Return (X, Y) of the center of cell containing provided text 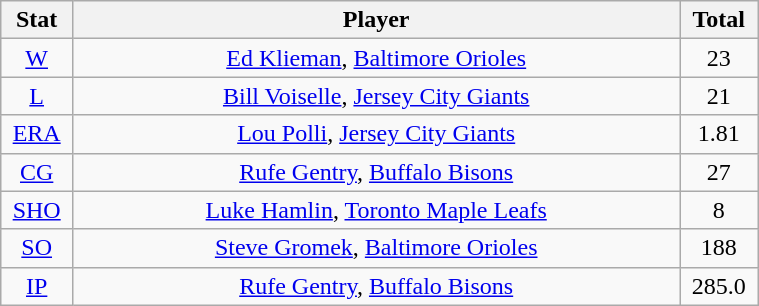
Ed Klieman, Baltimore Orioles (376, 58)
SHO (37, 210)
Stat (37, 20)
ERA (37, 134)
CG (37, 172)
Lou Polli, Jersey City Giants (376, 134)
21 (719, 96)
IP (37, 286)
285.0 (719, 286)
Steve Gromek, Baltimore Orioles (376, 248)
SO (37, 248)
1.81 (719, 134)
8 (719, 210)
188 (719, 248)
Player (376, 20)
Luke Hamlin, Toronto Maple Leafs (376, 210)
Bill Voiselle, Jersey City Giants (376, 96)
L (37, 96)
23 (719, 58)
Total (719, 20)
27 (719, 172)
W (37, 58)
